From the cell containing the given text, extract its center point as (X, Y) coordinate. 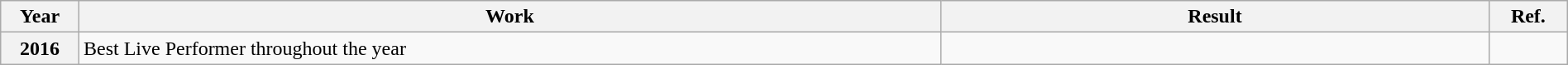
Work (509, 17)
Year (40, 17)
Result (1214, 17)
Best Live Performer throughout the year (509, 48)
Ref. (1528, 17)
2016 (40, 48)
